Locate the cell with the specified text and output its [X, Y] center coordinate. 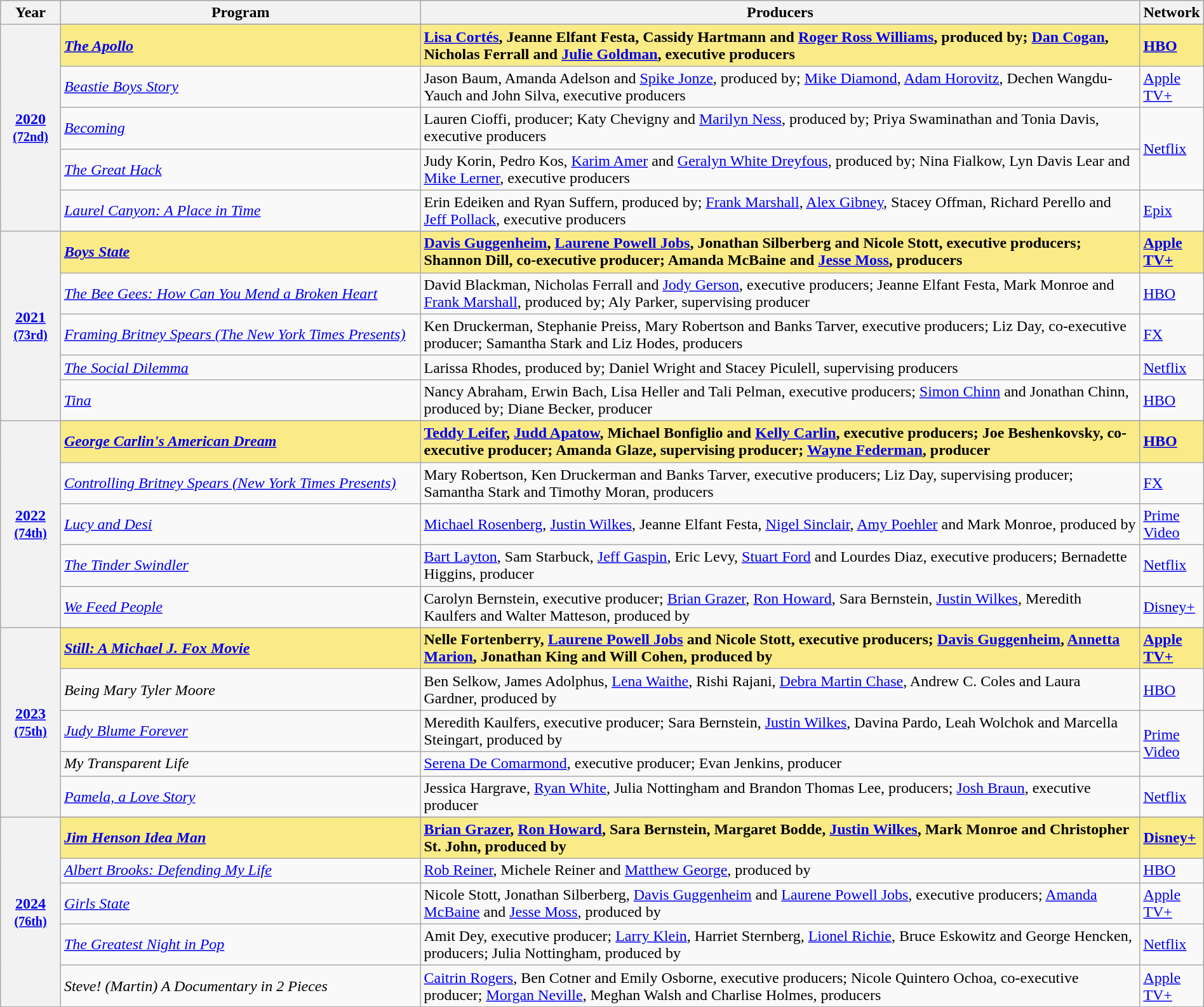
Meredith Kaulfers, executive producer; Sara Bernstein, Justin Wilkes, Davina Pardo, Leah Wolchok and Marcella Steingart, produced by [780, 731]
Tina [240, 400]
The Social Dilemma [240, 367]
Lucy and Desi [240, 525]
Pamela, a Love Story [240, 797]
Nicole Stott, Jonathan Silberberg, Davis Guggenheim and Laurene Powell Jobs, executive producers; Amanda McBaine and Jesse Moss, produced by [780, 903]
2024(76th) [30, 912]
Bart Layton, Sam Starbuck, Jeff Gaspin, Eric Levy, Stuart Ford and Lourdes Diaz, executive producers; Bernadette Higgins, producer [780, 565]
Steve! (Martin) A Documentary in 2 Pieces [240, 986]
The Greatest Night in Pop [240, 944]
Producers [780, 13]
Lauren Cioffi, producer; Katy Chevigny and Marilyn Ness, produced by; Priya Swaminathan and Tonia Davis, executive producers [780, 128]
Nancy Abraham, Erwin Bach, Lisa Heller and Tali Pelman, executive producers; Simon Chinn and Jonathan Chinn, produced by; Diane Becker, producer [780, 400]
Judy Blume Forever [240, 731]
Jason Baum, Amanda Adelson and Spike Jonze, produced by; Mike Diamond, Adam Horovitz, Dechen Wangdu-Yauch and John Silva, executive producers [780, 86]
Jessica Hargrave, Ryan White, Julia Nottingham and Brandon Thomas Lee, producers; Josh Braun, executive producer [780, 797]
2022(74th) [30, 524]
Laurel Canyon: A Place in Time [240, 211]
Ben Selkow, James Adolphus, Lena Waithe, Rishi Rajani, Debra Martin Chase, Andrew C. Coles and Laura Gardner, produced by [780, 690]
Beastie Boys Story [240, 86]
2021(73rd) [30, 326]
The Great Hack [240, 169]
2020(72nd) [30, 128]
Program [240, 13]
Girls State [240, 903]
Brian Grazer, Ron Howard, Sara Bernstein, Margaret Bodde, Justin Wilkes, Mark Monroe and Christopher St. John, produced by [780, 837]
The Bee Gees: How Can You Mend a Broken Heart [240, 294]
Boys State [240, 252]
We Feed People [240, 607]
Being Mary Tyler Moore [240, 690]
Judy Korin, Pedro Kos, Karim Amer and Geralyn White Dreyfous, produced by; Nina Fialkow, Lyn Davis Lear and Mike Lerner, executive producers [780, 169]
Larissa Rhodes, produced by; Daniel Wright and Stacey Piculell, supervising producers [780, 367]
Albert Brooks: Defending My Life [240, 870]
Rob Reiner, Michele Reiner and Matthew George, produced by [780, 870]
2023(75th) [30, 722]
Year [30, 13]
The Tinder Swindler [240, 565]
Jim Henson Idea Man [240, 837]
Controlling Britney Spears (New York Times Presents) [240, 483]
George Carlin's American Dream [240, 441]
Carolyn Bernstein, executive producer; Brian Grazer, Ron Howard, Sara Bernstein, Justin Wilkes, Meredith Kaulfers and Walter Matteson, produced by [780, 607]
Network [1172, 13]
Michael Rosenberg, Justin Wilkes, Jeanne Elfant Festa, Nigel Sinclair, Amy Poehler and Mark Monroe, produced by [780, 525]
Becoming [240, 128]
My Transparent Life [240, 764]
Serena De Comarmond, executive producer; Evan Jenkins, producer [780, 764]
The Apollo [240, 46]
Still: A Michael J. Fox Movie [240, 648]
Erin Edeiken and Ryan Suffern, produced by; Frank Marshall, Alex Gibney, Stacey Offman, Richard Perello and Jeff Pollack, executive producers [780, 211]
Framing Britney Spears (The New York Times Presents) [240, 334]
Epix [1172, 211]
Mary Robertson, Ken Druckerman and Banks Tarver, executive producers; Liz Day, supervising producer; Samantha Stark and Timothy Moran, producers [780, 483]
